Extract the [x, y] coordinate from the center of the cell holding the provided text.  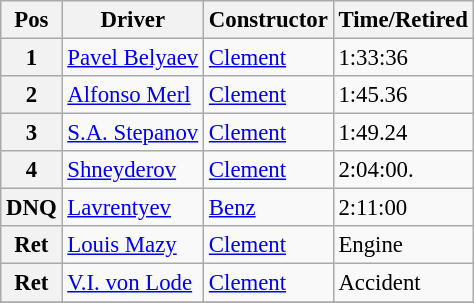
2 [32, 95]
2:11:00 [403, 208]
3 [32, 133]
4 [32, 170]
Pos [32, 20]
1:45.36 [403, 95]
1 [32, 58]
Driver [133, 20]
Pavel Belyaev [133, 58]
2:04:00. [403, 170]
S.A. Stepanov [133, 133]
1:49.24 [403, 133]
Constructor [269, 20]
1:33:36 [403, 58]
DNQ [32, 208]
V.I. von Lode [133, 283]
Louis Mazy [133, 245]
Accident [403, 283]
Alfonso Merl [133, 95]
Benz [269, 208]
Time/Retired [403, 20]
Lavrentyev [133, 208]
Shneyderov [133, 170]
Engine [403, 245]
